Output the (X, Y) coordinate of the center of the cell containing the given text.  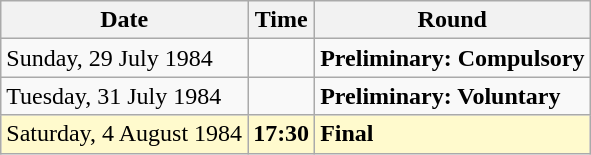
Preliminary: Voluntary (452, 96)
Time (282, 20)
Final (452, 134)
Date (124, 20)
Tuesday, 31 July 1984 (124, 96)
Sunday, 29 July 1984 (124, 58)
Saturday, 4 August 1984 (124, 134)
17:30 (282, 134)
Preliminary: Compulsory (452, 58)
Round (452, 20)
